From the cell containing the given text, extract its center point as (x, y) coordinate. 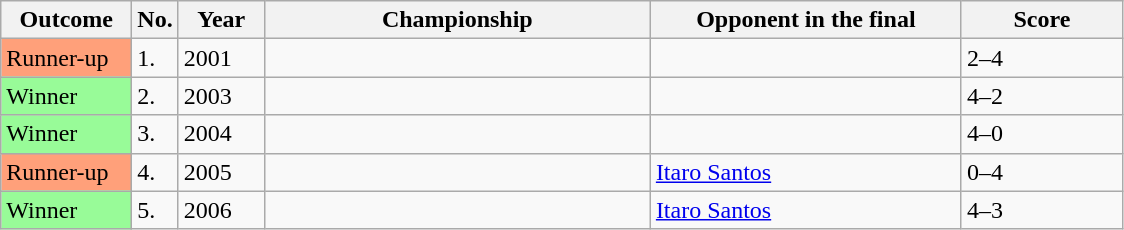
Year (221, 20)
No. (155, 20)
2004 (221, 134)
Score (1042, 20)
0–4 (1042, 172)
4–0 (1042, 134)
1. (155, 58)
2. (155, 96)
4. (155, 172)
Outcome (66, 20)
2001 (221, 58)
2006 (221, 210)
4–3 (1042, 210)
Championship (457, 20)
Opponent in the final (806, 20)
3. (155, 134)
2005 (221, 172)
2003 (221, 96)
5. (155, 210)
4–2 (1042, 96)
2–4 (1042, 58)
